Capture the cell that displays the provided text and extract its [x, y] central coordinate. 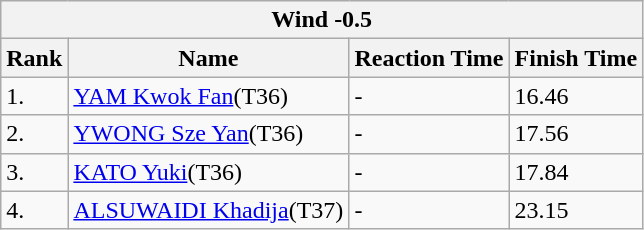
Rank [34, 58]
16.46 [576, 96]
1. [34, 96]
ALSUWAIDI Khadija(T37) [208, 210]
17.84 [576, 172]
Wind -0.5 [322, 20]
17.56 [576, 134]
YWONG Sze Yan(T36) [208, 134]
Reaction Time [429, 58]
KATO Yuki(T36) [208, 172]
2. [34, 134]
23.15 [576, 210]
Finish Time [576, 58]
4. [34, 210]
3. [34, 172]
Name [208, 58]
YAM Kwok Fan(T36) [208, 96]
